Scan for the cell matching the given text and deliver its [X, Y] coordinate at center. 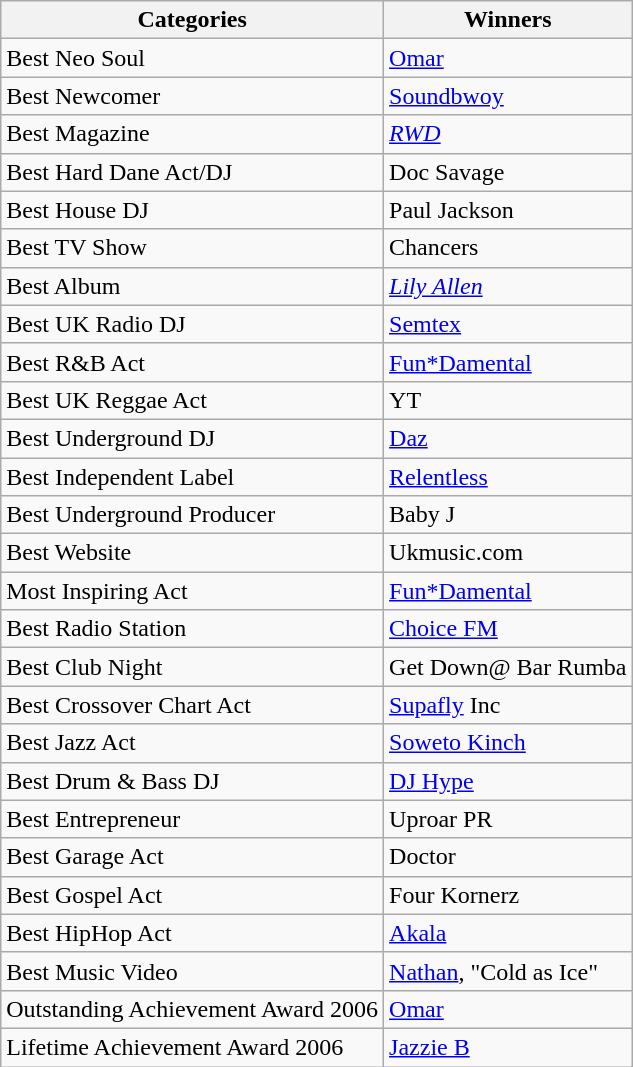
Semtex [508, 324]
Winners [508, 20]
Lily Allen [508, 286]
Most Inspiring Act [192, 591]
Best Music Video [192, 971]
Doctor [508, 857]
Choice FM [508, 629]
Daz [508, 438]
Best TV Show [192, 248]
DJ Hype [508, 781]
Best Crossover Chart Act [192, 705]
Outstanding Achievement Award 2006 [192, 1009]
Best Gospel Act [192, 895]
YT [508, 400]
Best Independent Label [192, 477]
Paul Jackson [508, 210]
Best Entrepreneur [192, 819]
Best Jazz Act [192, 743]
Jazzie B [508, 1047]
Best Drum & Bass DJ [192, 781]
Soundbwoy [508, 96]
Chancers [508, 248]
Soweto Kinch [508, 743]
Best Garage Act [192, 857]
Lifetime Achievement Award 2006 [192, 1047]
Best Website [192, 553]
Best Radio Station [192, 629]
Best Hard Dane Act/DJ [192, 172]
Get Down@ Bar Rumba [508, 667]
Categories [192, 20]
Best UK Reggae Act [192, 400]
Uproar PR [508, 819]
Best Newcomer [192, 96]
Best HipHop Act [192, 933]
Ukmusic.com [508, 553]
Relentless [508, 477]
Best Underground Producer [192, 515]
Doc Savage [508, 172]
RWD [508, 134]
Best R&B Act [192, 362]
Best Underground DJ [192, 438]
Supafly Inc [508, 705]
Best UK Radio DJ [192, 324]
Akala [508, 933]
Best Album [192, 286]
Best Magazine [192, 134]
Four Kornerz [508, 895]
Best Club Night [192, 667]
Best House DJ [192, 210]
Baby J [508, 515]
Best Neo Soul [192, 58]
Nathan, "Cold as Ice" [508, 971]
